Pinpoint the cell where the given text exists, returning its [X, Y] midpoint coordinate. 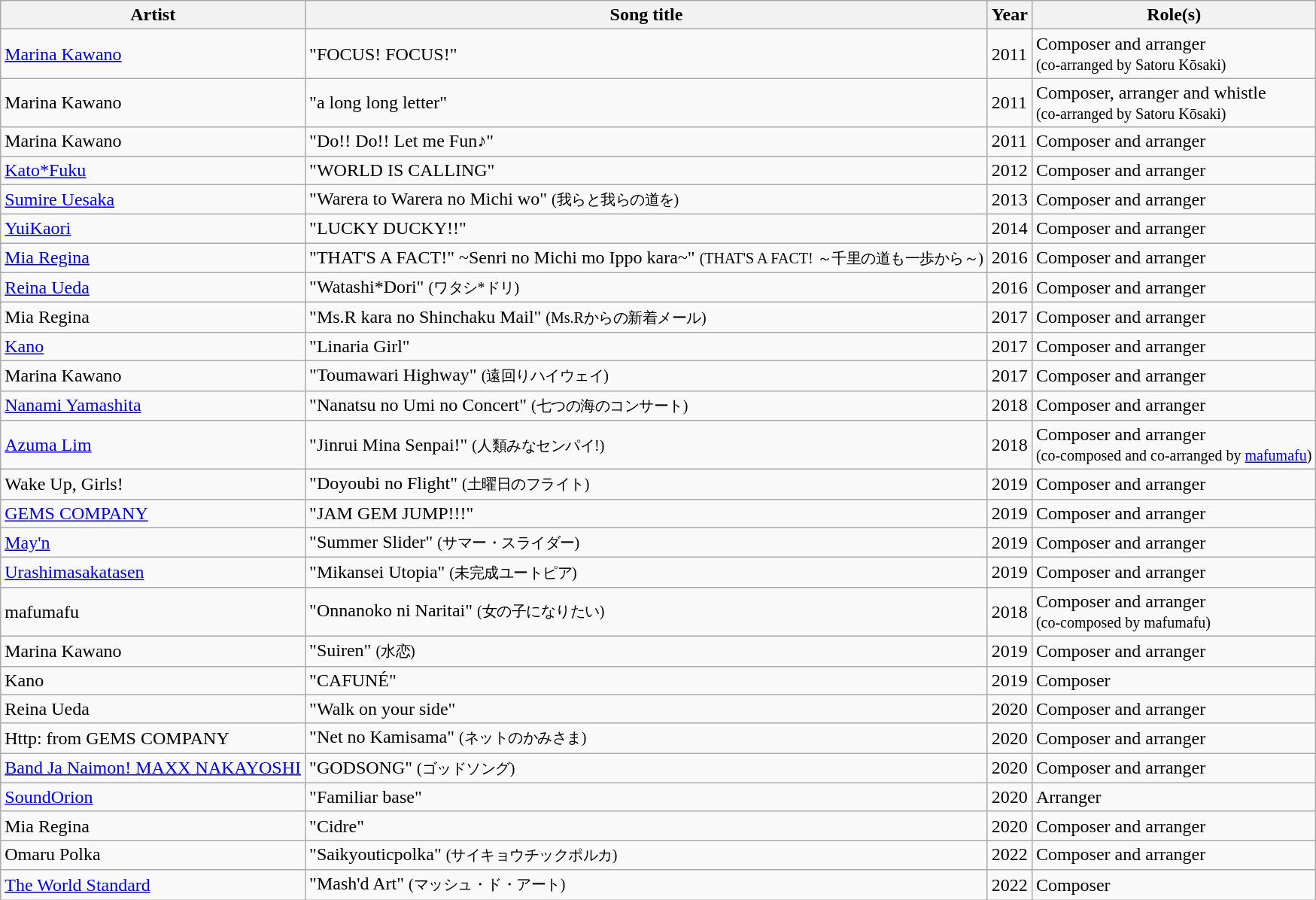
Azuma Lim [153, 445]
May'n [153, 543]
Artist [153, 15]
Composer and arranger(co-composed by mafumafu) [1174, 611]
Nanami Yamashita [153, 406]
"WORLD IS CALLING" [647, 170]
Year [1010, 15]
Composer, arranger and whistle(co-arranged by Satoru Kōsaki) [1174, 102]
Wake Up, Girls! [153, 485]
SoundOrion [153, 797]
"Toumawari Highway" (遠回りハイウェイ) [647, 376]
mafumafu [153, 611]
Omaru Polka [153, 855]
Arranger [1174, 797]
"Do!! Do!! Let me Fun♪" [647, 141]
2014 [1010, 229]
"Summer Slider" (サマー・スライダー) [647, 543]
"Familiar base" [647, 797]
"Onnanoko ni Naritai" (女の子になりたい) [647, 611]
Role(s) [1174, 15]
Urashimasakatasen [153, 573]
Composer and arranger(co-arranged by Satoru Kōsaki) [1174, 54]
"LUCKY DUCKY!!" [647, 229]
"Saikyouticpolka" (サイキョウチックポルカ) [647, 855]
Http: from GEMS COMPANY [153, 738]
YuiKaori [153, 229]
"JAM GEM JUMP!!!" [647, 513]
"Suiren" (水恋) [647, 651]
"Ms.R kara no Shinchaku Mail" (Ms.Rからの新着メール) [647, 318]
"Walk on your side" [647, 709]
"Warera to Warera no Michi wo" (我らと我らの道を) [647, 199]
"FOCUS! FOCUS!" [647, 54]
Song title [647, 15]
"Linaria Girl" [647, 346]
Band Ja Naimon! MAXX NAKAYOSHI [153, 768]
"THAT'S A FACT!" ~Senri no Michi mo Ippo kara~" (THAT'S A FACT! ～千里の道も一歩から～) [647, 258]
"Net no Kamisama" (ネットのかみさま) [647, 738]
Sumire Uesaka [153, 199]
"a long long letter" [647, 102]
"Doyoubi no Flight" (土曜日のフライト) [647, 485]
"Mash'd Art" (マッシュ・ド・アート) [647, 885]
"Watashi*Dori" (ワタシ*ドリ) [647, 287]
2013 [1010, 199]
"Cidre" [647, 826]
The World Standard [153, 885]
GEMS COMPANY [153, 513]
Kato*Fuku [153, 170]
2012 [1010, 170]
"Jinrui Mina Senpai!" (人類みなセンパイ!) [647, 445]
Composer and arranger(co-composed and co-arranged by mafumafu) [1174, 445]
"Nanatsu no Umi no Concert" (七つの海のコンサート) [647, 406]
"Mikansei Utopia" (未完成ユートピア) [647, 573]
"GODSONG" (ゴッドソング) [647, 768]
"CAFUNÉ" [647, 680]
